Capture the cell that displays the provided text and extract its [X, Y] central coordinate. 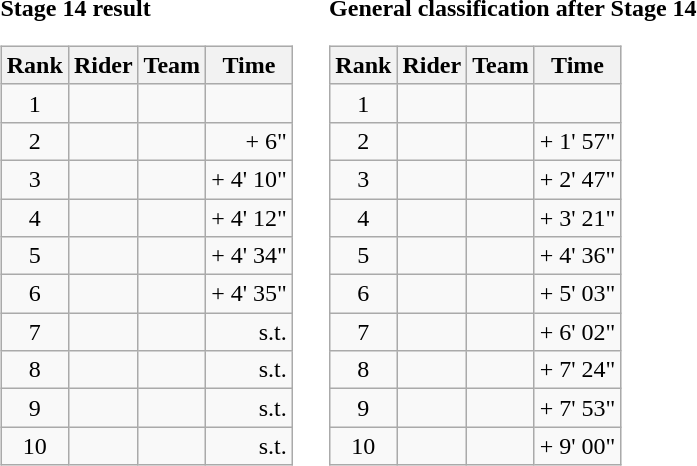
+ 4' 34" [250, 256]
+ 4' 36" [578, 256]
+ 6" [250, 141]
+ 7' 24" [578, 370]
+ 4' 10" [250, 179]
+ 3' 21" [578, 217]
+ 2' 47" [578, 179]
+ 4' 35" [250, 294]
+ 9' 00" [578, 446]
+ 7' 53" [578, 408]
+ 5' 03" [578, 294]
+ 6' 02" [578, 332]
+ 4' 12" [250, 217]
+ 1' 57" [578, 141]
